Capture the cell that displays the provided text and extract its (x, y) central coordinate. 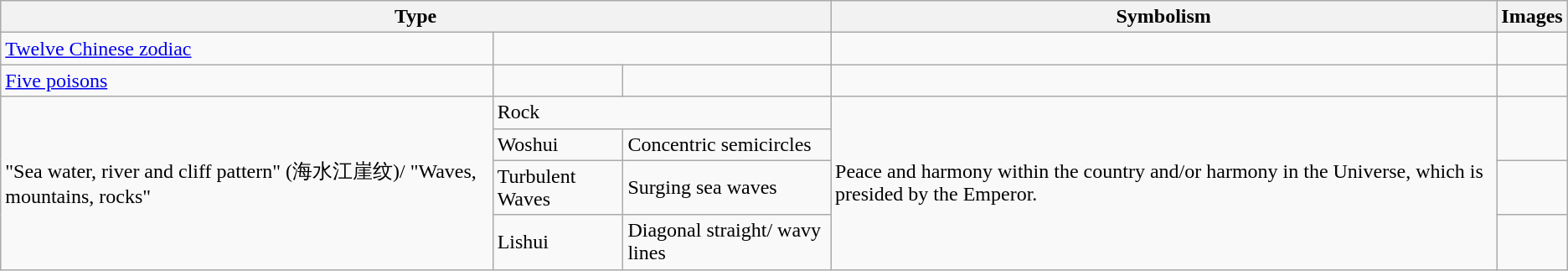
Woshui (558, 144)
Lishui (558, 242)
Images (1532, 17)
Concentric semicircles (727, 144)
Rock (662, 112)
Symbolism (1164, 17)
Five poisons (246, 81)
Turbulent Waves (558, 188)
Type (415, 17)
Surging sea waves (727, 188)
"Sea water, river and cliff pattern" (海水江崖纹)/ "Waves, mountains, rocks" (246, 183)
Twelve Chinese zodiac (246, 49)
Diagonal straight/ wavy lines (727, 242)
Peace and harmony within the country and/or harmony in the Universe, which is presided by the Emperor. (1164, 183)
